Identify which cell holds the provided text, then report its (x, y) central coordinate. 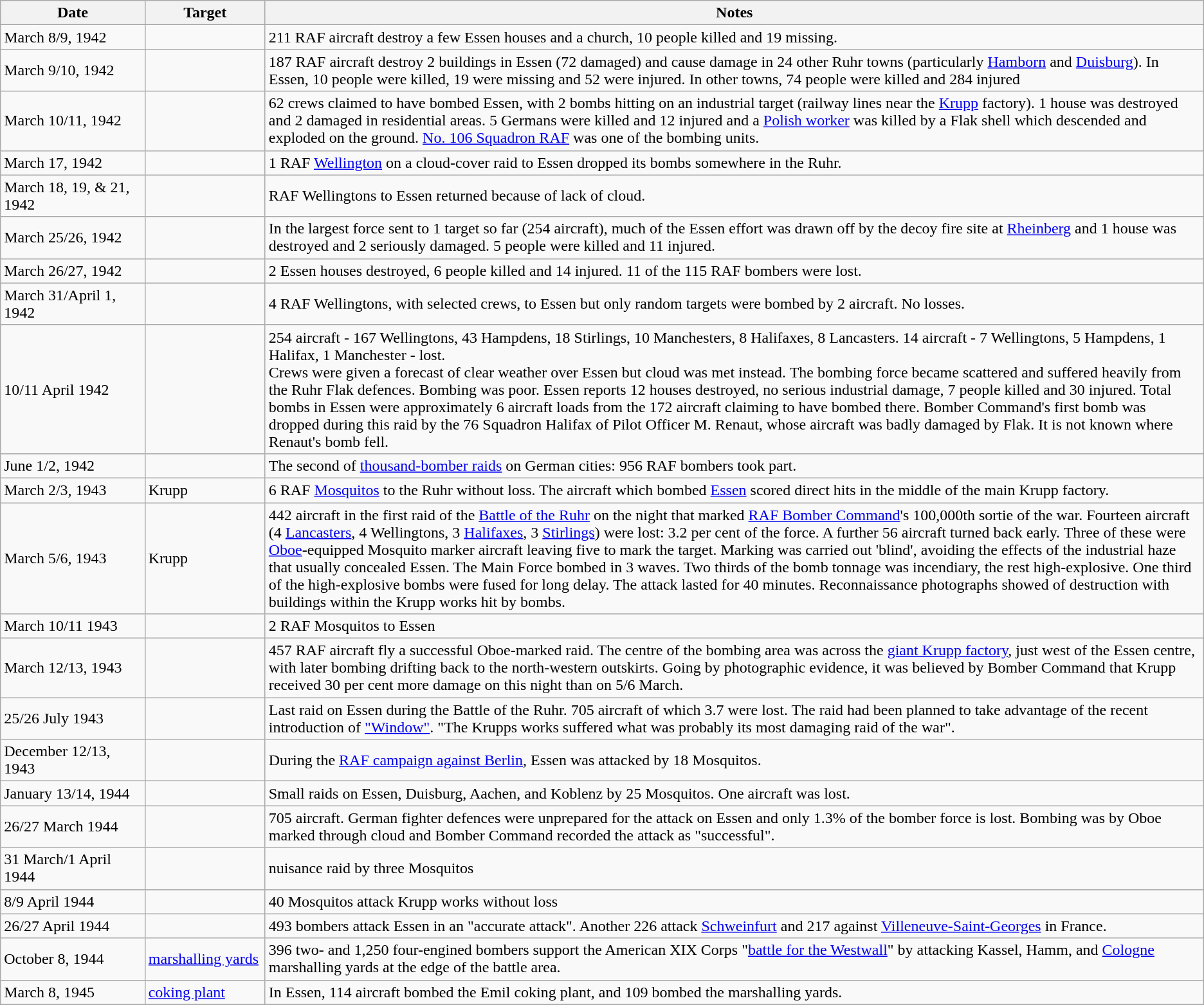
nuisance raid by three Mosquitos (734, 868)
6 RAF Mosquitos to the Ruhr without loss. The aircraft which bombed Essen scored direct hits in the middle of the main Krupp factory. (734, 490)
Date (73, 13)
March 10/11 1943 (73, 626)
March 18, 19, & 21, 1942 (73, 195)
January 13/14, 1944 (73, 793)
March 25/26, 1942 (73, 238)
marshalling yards (205, 959)
March 26/27, 1942 (73, 271)
March 5/6, 1943 (73, 558)
October 8, 1944 (73, 959)
March 10/11, 1942 (73, 121)
March 8/9, 1942 (73, 37)
March 12/13, 1943 (73, 668)
Target (205, 13)
31 March/1 April 1944 (73, 868)
Small raids on Essen, Duisburg, Aachen, and Koblenz by 25 Mosquitos. One aircraft was lost. (734, 793)
March 17, 1942 (73, 163)
211 RAF aircraft destroy a few Essen houses and a church, 10 people killed and 19 missing. (734, 37)
RAF Wellingtons to Essen returned because of lack of cloud. (734, 195)
493 bombers attack Essen in an "accurate attack". Another 226 attack Schweinfurt and 217 against Villeneuve-Saint-Georges in France. (734, 926)
The second of thousand-bomber raids on German cities: 956 RAF bombers took part. (734, 466)
10/11 April 1942 (73, 389)
June 1/2, 1942 (73, 466)
coking plant (205, 992)
25/26 July 1943 (73, 719)
8/9 April 1944 (73, 901)
2 RAF Mosquitos to Essen (734, 626)
1 RAF Wellington on a cloud-cover raid to Essen dropped its bombs somewhere in the Ruhr. (734, 163)
4 RAF Wellingtons, with selected crews, to Essen but only random targets were bombed by 2 aircraft. No losses. (734, 303)
March 9/10, 1942 (73, 71)
March 8, 1945 (73, 992)
March 2/3, 1943 (73, 490)
March 31/April 1, 1942 (73, 303)
2 Essen houses destroyed, 6 people killed and 14 injured. 11 of the 115 RAF bombers were lost. (734, 271)
40 Mosquitos attack Krupp works without loss (734, 901)
December 12/13, 1943 (73, 760)
In Essen, 114 aircraft bombed the Emil coking plant, and 109 bombed the marshalling yards. (734, 992)
26/27 March 1944 (73, 827)
26/27 April 1944 (73, 926)
During the RAF campaign against Berlin, Essen was attacked by 18 Mosquitos. (734, 760)
Notes (734, 13)
